Provide the [X, Y] coordinate of the cell's center where the given text is located.  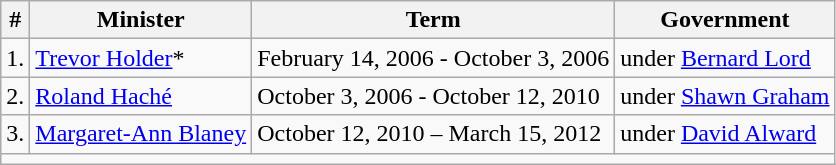
# [16, 20]
Government [725, 20]
under Bernard Lord [725, 58]
October 3, 2006 - October 12, 2010 [434, 96]
under Shawn Graham [725, 96]
2. [16, 96]
3. [16, 134]
Minister [141, 20]
October 12, 2010 – March 15, 2012 [434, 134]
February 14, 2006 - October 3, 2006 [434, 58]
Term [434, 20]
Margaret-Ann Blaney [141, 134]
Roland Haché [141, 96]
Trevor Holder* [141, 58]
1. [16, 58]
under David Alward [725, 134]
